Search for the cell housing the specified text and yield its [x, y] center coordinate. 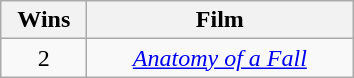
Film [220, 20]
Wins [44, 20]
2 [44, 58]
Anatomy of a Fall [220, 58]
